From the cell containing the given text, extract its center point as [x, y] coordinate. 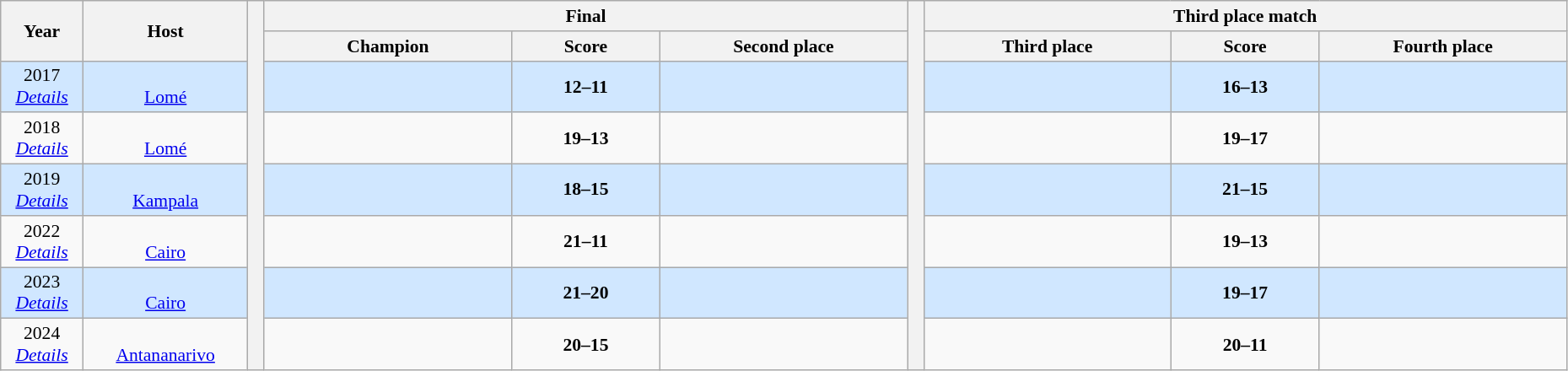
21–11 [586, 241]
2022Details [42, 241]
12–11 [586, 86]
16–13 [1245, 86]
20–15 [586, 344]
Third place [1048, 46]
Kampala [165, 191]
Antananarivo [165, 344]
21–15 [1245, 191]
Host [165, 30]
2023Details [42, 293]
2019Details [42, 191]
Champion [388, 46]
21–20 [586, 293]
20–11 [1245, 344]
2017Details [42, 86]
Second place [783, 46]
Final [585, 16]
18–15 [586, 191]
2018Details [42, 138]
Fourth place [1442, 46]
2024Details [42, 344]
Third place match [1245, 16]
Year [42, 30]
